Search for the cell housing the specified text and yield its (x, y) center coordinate. 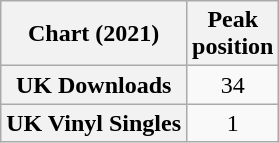
UK Vinyl Singles (94, 123)
1 (233, 123)
UK Downloads (94, 85)
34 (233, 85)
Peakposition (233, 34)
Chart (2021) (94, 34)
